Find where the given text appears and provide that cell's center as (x, y) coordinate. 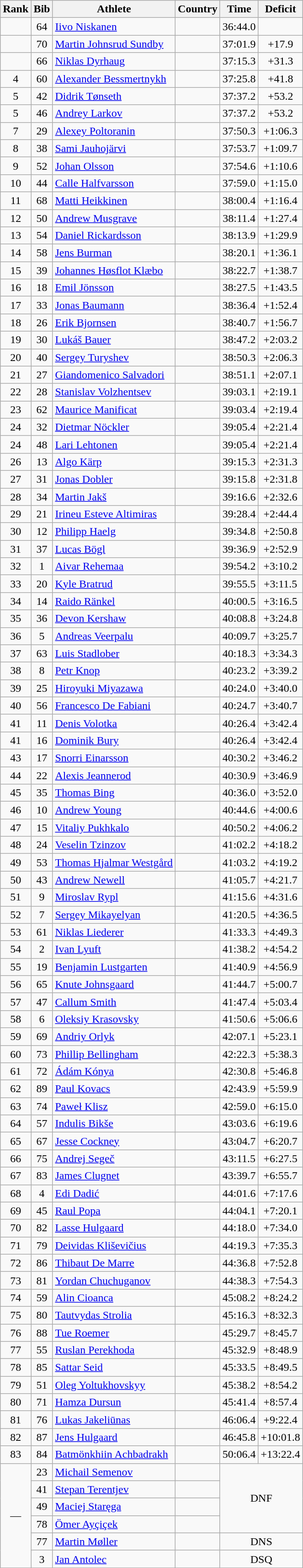
38:00.4 (239, 200)
42:30.8 (239, 1072)
38:36.4 (239, 305)
+3:40.7 (281, 706)
Lukas Jakeliūnas (114, 1420)
+4:36.5 (281, 915)
Stepan Terentjev (114, 1489)
41:02.2 (239, 845)
40:30.2 (239, 758)
Edi Dadić (114, 1193)
Deficit (281, 9)
Country (198, 9)
+1:29.9 (281, 236)
86 (42, 1263)
+3:25.7 (281, 636)
Denis Volotka (114, 723)
+8:49.5 (281, 1368)
Niklas Dyrhaug (114, 61)
+6:19.6 (281, 1124)
+3:24.8 (281, 619)
Didrik Tønseth (114, 96)
+4:54.2 (281, 949)
+8:57.4 (281, 1402)
+1:52.4 (281, 305)
+1:27.4 (281, 218)
Erik Bjornsen (114, 323)
43:39.7 (239, 1176)
+2:19.4 (281, 410)
45:08.2 (239, 1298)
+7:34.0 (281, 1228)
Paul Kovacs (114, 1089)
Athlete (114, 9)
Sergey Mikayelyan (114, 915)
Philipp Haelg (114, 532)
Dietmar Nöckler (114, 427)
Matti Heikkinen (114, 200)
+5:23.1 (281, 1036)
42:22.3 (239, 1054)
+5:38.3 (281, 1054)
+4:06.2 (281, 828)
Ádám Kónya (114, 1072)
Jan Antolec (114, 1559)
43:04.7 (239, 1141)
Bib (42, 9)
Andreas Veerpalu (114, 636)
+3:46.9 (281, 776)
43:11.5 (239, 1158)
DSQ (261, 1559)
Thomas Bing (114, 793)
+1:09.7 (281, 148)
+1:36.1 (281, 253)
+2:44.4 (281, 514)
Devon Kershaw (114, 619)
+3:34.3 (281, 653)
+2:50.8 (281, 532)
Deividas Kliševičius (114, 1245)
+2:32.6 (281, 496)
Jonas Dobler (114, 479)
+3:40.0 (281, 688)
37:54.6 (239, 166)
38:11.4 (239, 218)
44:36.8 (239, 1263)
41:38.2 (239, 949)
43:03.6 (239, 1124)
41:47.4 (239, 1002)
Maciej Staręga (114, 1507)
+4:21.7 (281, 880)
+13:22.4 (281, 1455)
36:44.0 (239, 27)
+2:31.8 (281, 479)
Hiroyuki Miyazawa (114, 688)
+5:59.9 (281, 1089)
Martin Møller (114, 1541)
37:59.0 (239, 183)
38:20.1 (239, 253)
39:36.9 (239, 549)
45:41.4 (239, 1402)
Indulis Bikše (114, 1124)
Sergey Turyshev (114, 357)
+2:31.3 (281, 462)
Ivan Lyuft (114, 949)
+5:03.4 (281, 1002)
+4:18.2 (281, 845)
+2:03.2 (281, 340)
+9:22.4 (281, 1420)
Callum Smith (114, 1002)
Andrej Segeč (114, 1158)
Time (239, 9)
Benjamin Lustgarten (114, 967)
41:20.5 (239, 915)
Raul Popa (114, 1211)
James Clugnet (114, 1176)
Alexis Jeannerod (114, 776)
+3:11.5 (281, 584)
42:43.9 (239, 1089)
+3:16.5 (281, 601)
Calle Halfvarsson (114, 183)
+8:48.9 (281, 1350)
Jens Hulgaard (114, 1437)
Rank (16, 9)
Alexander Bessmertnykh (114, 79)
Lari Lehtonen (114, 444)
Francesco De Fabiani (114, 706)
Thibaut De Marre (114, 1263)
89 (42, 1089)
41:15.6 (239, 897)
Thomas Hjalmar Westgård (114, 862)
+3:10.2 (281, 566)
39:03.4 (239, 410)
45:29.7 (239, 1333)
Iivo Niskanen (114, 27)
+3:46.2 (281, 758)
37:01.9 (239, 44)
+3:52.0 (281, 793)
39:03.1 (239, 392)
Dominik Bury (114, 740)
41:33.3 (239, 932)
39:28.4 (239, 514)
Sattar Seid (114, 1368)
+8:54.2 (281, 1385)
+5:06.6 (281, 1019)
44:04.1 (239, 1211)
Batmönkhiin Achbadrakh (114, 1455)
+5:00.7 (281, 984)
45:38.2 (239, 1385)
38:13.9 (239, 236)
1 (42, 566)
6 (42, 1019)
40:30.9 (239, 776)
40:08.8 (239, 619)
Algo Kärp (114, 462)
Jens Burman (114, 253)
Petr Knop (114, 671)
+4:31.6 (281, 897)
Jesse Cockney (114, 1141)
87 (42, 1437)
Snorri Einarsson (114, 758)
45:33.5 (239, 1368)
42:07.1 (239, 1036)
37:53.7 (239, 148)
Jonas Baumann (114, 305)
+41.8 (281, 79)
39:54.2 (239, 566)
42 (42, 96)
Lasse Hulgaard (114, 1228)
+6:55.7 (281, 1176)
+2:06.3 (281, 357)
— (16, 1515)
37:25.8 (239, 79)
+7:20.1 (281, 1211)
+4:19.2 (281, 862)
38:51.1 (239, 375)
+8:32.3 (281, 1315)
Phillip Bellingham (114, 1054)
46:06.4 (239, 1420)
Tue Roemer (114, 1333)
39:15.3 (239, 462)
Niklas Liederer (114, 932)
+2:52.9 (281, 549)
+8:24.2 (281, 1298)
Veselin Tzinzov (114, 845)
+1:43.5 (281, 288)
Irineu Esteve Altimiras (114, 514)
Johan Olsson (114, 166)
+1:10.6 (281, 166)
+7:54.3 (281, 1280)
37:50.3 (239, 131)
Daniel Rickardsson (114, 236)
Lukáš Bauer (114, 340)
40:24.7 (239, 706)
38:50.3 (239, 357)
40:36.0 (239, 793)
Paweł Klisz (114, 1106)
Emil Jönsson (114, 288)
Andrew Newell (114, 880)
39:55.5 (239, 584)
40:23.2 (239, 671)
Andrew Young (114, 810)
46:45.8 (239, 1437)
38:22.7 (239, 270)
Oleksiy Krasovsky (114, 1019)
42:59.0 (239, 1106)
38:40.7 (239, 323)
+4:56.9 (281, 967)
Andrey Larkov (114, 113)
+1:56.7 (281, 323)
Luis Stadlober (114, 653)
Lucas Bögl (114, 549)
41:05.7 (239, 880)
+10:01.8 (281, 1437)
2 (42, 949)
40:00.5 (239, 601)
+1:15.0 (281, 183)
+8:45.7 (281, 1333)
39:15.8 (239, 479)
Michail Semenov (114, 1472)
Andrew Musgrave (114, 218)
Stanislav Volzhentsev (114, 392)
+1:06.3 (281, 131)
+3:39.2 (281, 671)
+17.9 (281, 44)
Ruslan Perekhoda (114, 1350)
Giandomenico Salvadori (114, 375)
+1:16.4 (281, 200)
+2:07.1 (281, 375)
+7:17.6 (281, 1193)
+6:15.0 (281, 1106)
+7:35.3 (281, 1245)
Ömer Ayçiçek (114, 1524)
40:09.7 (239, 636)
Martin Johnsrud Sundby (114, 44)
50:06.4 (239, 1455)
41:50.6 (239, 1019)
25 (42, 688)
+2:19.1 (281, 392)
Miroslav Rypl (114, 897)
40:50.2 (239, 828)
37:15.3 (239, 61)
Yordan Chuchuganov (114, 1280)
38:47.2 (239, 340)
39:16.6 (239, 496)
84 (42, 1455)
Tautvydas Strolia (114, 1315)
88 (42, 1333)
Alexey Poltoranin (114, 131)
Raido Ränkel (114, 601)
Kyle Bratrud (114, 584)
Knute Johnsgaard (114, 984)
Alin Cioanca (114, 1298)
Vitaliy Pukhkalo (114, 828)
38:27.5 (239, 288)
Andriy Orlyk (114, 1036)
DNF (261, 1498)
Sami Jauhojärvi (114, 148)
Hamza Dursun (114, 1402)
40:18.3 (239, 653)
+31.3 (281, 61)
Oleg Yoltukhovskyy (114, 1385)
+1:38.7 (281, 270)
+4:00.6 (281, 810)
Martin Jakš (114, 496)
45:16.3 (239, 1315)
44:18.0 (239, 1228)
40:24.0 (239, 688)
Maurice Manificat (114, 410)
41:40.9 (239, 967)
+7:52.8 (281, 1263)
DNS (261, 1541)
Johannes Høsflot Klæbo (114, 270)
Aivar Rehemaa (114, 566)
44:19.3 (239, 1245)
40:44.6 (239, 810)
44:38.3 (239, 1280)
+5:46.8 (281, 1072)
+4:49.3 (281, 932)
39:34.8 (239, 532)
+6:20.7 (281, 1141)
45:32.9 (239, 1350)
41:44.7 (239, 984)
44:01.6 (239, 1193)
85 (42, 1368)
+6:27.5 (281, 1158)
41:03.2 (239, 862)
3 (42, 1559)
